For the text-containing cell, return its midpoint in [X, Y] coordinate format. 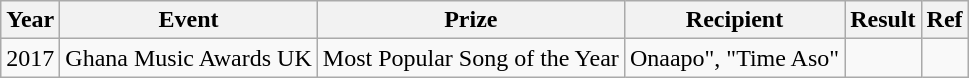
Year [30, 20]
Ref [944, 20]
Prize [470, 20]
Event [188, 20]
Onaapo", "Time Aso" [734, 58]
2017 [30, 58]
Recipient [734, 20]
Result [883, 20]
Ghana Music Awards UK [188, 58]
Most Popular Song of the Year [470, 58]
